Find where the given text appears and provide that cell's center as (x, y) coordinate. 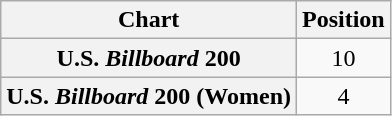
4 (344, 96)
U.S. Billboard 200 (Women) (149, 96)
U.S. Billboard 200 (149, 58)
Position (344, 20)
Chart (149, 20)
10 (344, 58)
